Identify which cell holds the provided text, then report its [X, Y] central coordinate. 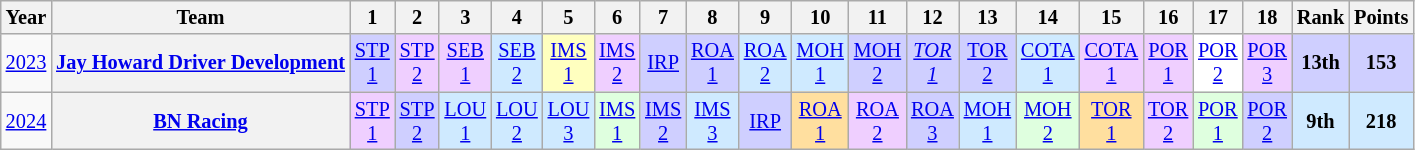
9th [1320, 121]
16 [1168, 17]
14 [1048, 17]
POR3 [1268, 63]
Points [1381, 17]
18 [1268, 17]
6 [617, 17]
17 [1218, 17]
4 [517, 17]
8 [712, 17]
11 [878, 17]
BN Racing [200, 121]
9 [766, 17]
3 [465, 17]
Jay Howard Driver Development [200, 63]
SEB1 [465, 63]
IMS3 [712, 121]
5 [569, 17]
13 [988, 17]
2023 [26, 63]
2024 [26, 121]
SEB2 [517, 63]
LOU1 [465, 121]
7 [663, 17]
Team [200, 17]
12 [932, 17]
153 [1381, 63]
218 [1381, 121]
Year [26, 17]
ROA3 [932, 121]
1 [372, 17]
LOU2 [517, 121]
15 [1112, 17]
2 [418, 17]
Rank [1320, 17]
13th [1320, 63]
10 [820, 17]
LOU3 [569, 121]
